Return the [X, Y] coordinate for the center point of the cell that contains the specified text.  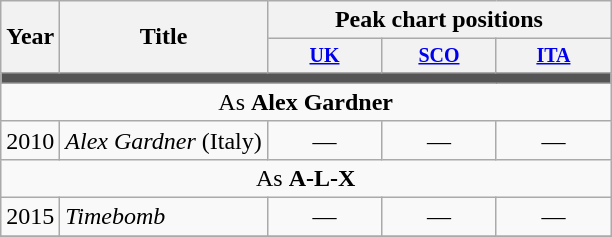
Year [30, 37]
UK [324, 56]
Timebomb [164, 217]
SCO [439, 56]
2010 [30, 140]
Peak chart positions [438, 20]
2015 [30, 217]
As Alex Gardner [306, 102]
Title [164, 37]
Alex Gardner (Italy) [164, 140]
ITA [553, 56]
As A-L-X [306, 178]
